Return (X, Y) of the center of cell containing provided text 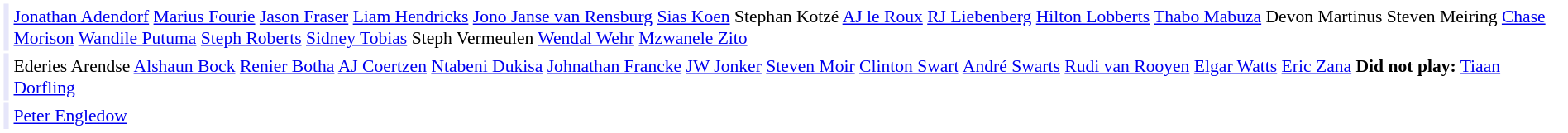
Peter Engledow (788, 116)
